Detect which cell encompasses the target text, then output its (X, Y) center coordinate. 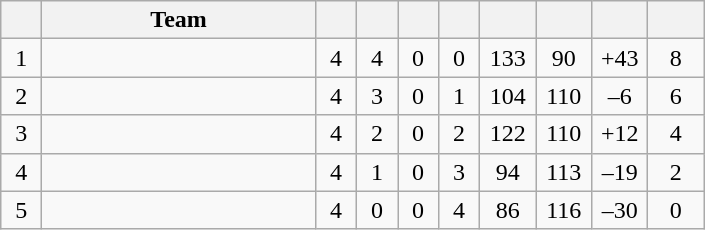
Team (179, 20)
–6 (620, 96)
133 (508, 58)
+12 (620, 134)
104 (508, 96)
86 (508, 210)
122 (508, 134)
116 (564, 210)
5 (22, 210)
90 (564, 58)
–19 (620, 172)
8 (676, 58)
94 (508, 172)
6 (676, 96)
–30 (620, 210)
+43 (620, 58)
113 (564, 172)
